Detect which cell encompasses the target text, then output its (x, y) center coordinate. 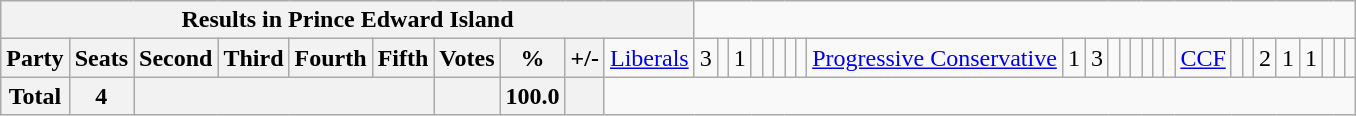
+/- (584, 58)
Party (35, 58)
Third (254, 58)
Liberals (649, 58)
Fifth (403, 58)
Progressive Conservative (935, 58)
Fourth (330, 58)
Second (176, 58)
2 (1264, 58)
Seats (101, 58)
100.0 (532, 96)
Total (35, 96)
CCF (1203, 58)
4 (101, 96)
% (532, 58)
Votes (467, 58)
Results in Prince Edward Island (348, 20)
